Determine the [X, Y] coordinate at the center of the cell enclosing the given text.  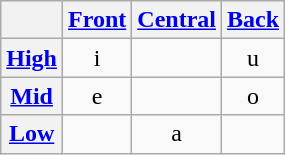
u [254, 58]
i [98, 58]
Low [32, 134]
Central [177, 20]
e [98, 96]
Back [254, 20]
Mid [32, 96]
o [254, 96]
High [32, 58]
a [177, 134]
Front [98, 20]
